Provide the [x, y] coordinate of the cell's center where the given text is located.  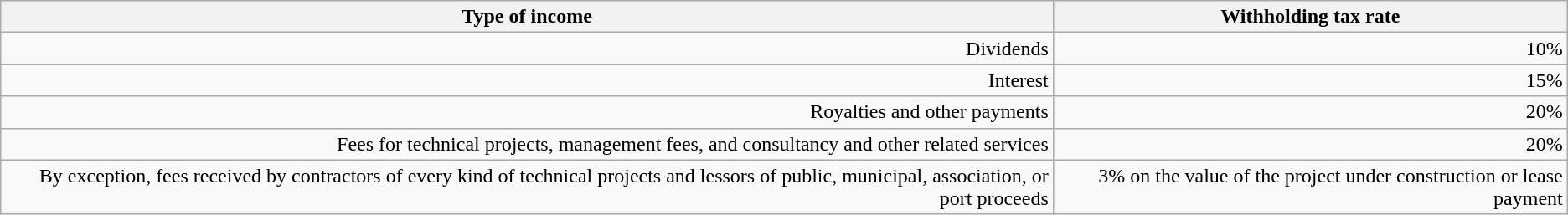
By exception, fees received by contractors of every kind of technical projects and lessors of public, municipal, association, or port proceeds [528, 187]
Withholding tax rate [1310, 17]
Fees for technical projects, management fees, and consultancy and other related services [528, 144]
Interest [528, 80]
Dividends [528, 49]
3% on the value of the project under construction or lease payment [1310, 187]
Royalties and other payments [528, 112]
Type of income [528, 17]
15% [1310, 80]
10% [1310, 49]
